Search for the cell housing the specified text and yield its [X, Y] center coordinate. 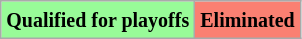
Eliminated [248, 20]
Qualified for playoffs [98, 20]
